Determine the (X, Y) coordinate at the center of the cell enclosing the given text.  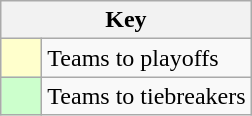
Teams to tiebreakers (146, 96)
Teams to playoffs (146, 58)
Key (126, 20)
